Pinpoint the cell where the given text exists, returning its [X, Y] midpoint coordinate. 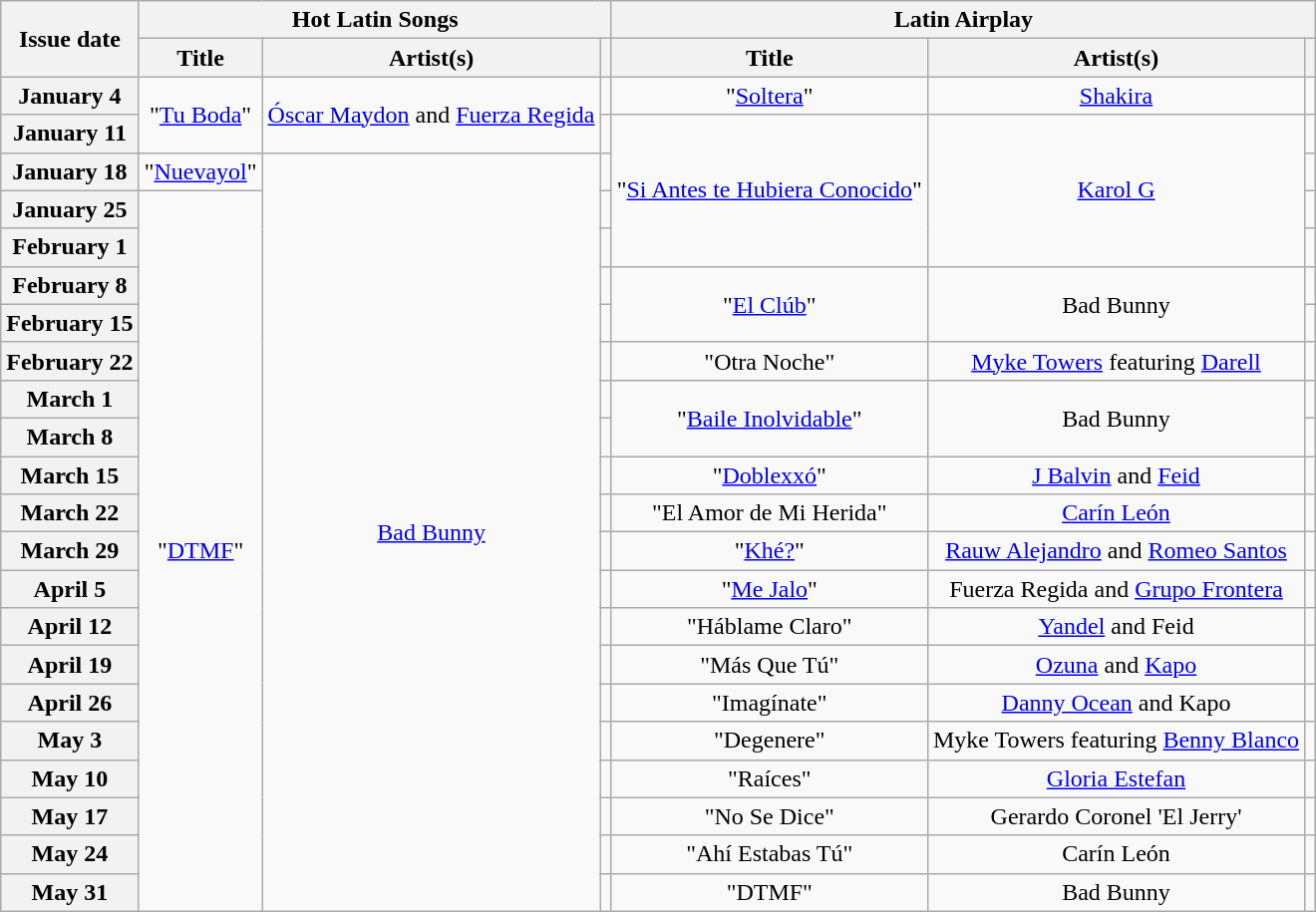
February 15 [70, 323]
March 1 [70, 399]
"Háblame Claro" [770, 627]
Issue date [70, 39]
"Doblexxó" [770, 475]
"Nuevayol" [200, 171]
"Khé?" [770, 551]
Myke Towers featuring Darell [1116, 361]
February 1 [70, 247]
January 25 [70, 209]
"Soltera" [770, 96]
May 10 [70, 778]
"Raíces" [770, 778]
May 17 [70, 816]
"Más Que Tú" [770, 665]
Latin Airplay [963, 20]
February 22 [70, 361]
"El Clúb" [770, 304]
May 3 [70, 741]
"Ahí Estabas Tú" [770, 854]
January 4 [70, 96]
"Tu Boda" [200, 115]
"Imagínate" [770, 703]
Danny Ocean and Kapo [1116, 703]
May 31 [70, 892]
Hot Latin Songs [375, 20]
January 18 [70, 171]
Shakira [1116, 96]
Ozuna and Kapo [1116, 665]
May 24 [70, 854]
March 29 [70, 551]
Myke Towers featuring Benny Blanco [1116, 741]
Yandel and Feid [1116, 627]
"Baile Inolvidable" [770, 418]
April 19 [70, 665]
April 12 [70, 627]
"Si Antes te Hubiera Conocido" [770, 190]
March 22 [70, 513]
"Degenere" [770, 741]
April 5 [70, 589]
January 11 [70, 134]
Rauw Alejandro and Romeo Santos [1116, 551]
Óscar Maydon and Fuerza Regida [431, 115]
"Otra Noche" [770, 361]
Karol G [1116, 190]
Gloria Estefan [1116, 778]
March 15 [70, 475]
"No Se Dice" [770, 816]
"Me Jalo" [770, 589]
J Balvin and Feid [1116, 475]
March 8 [70, 437]
February 8 [70, 285]
"El Amor de Mi Herida" [770, 513]
Fuerza Regida and Grupo Frontera [1116, 589]
Gerardo Coronel 'El Jerry' [1116, 816]
April 26 [70, 703]
